Extract the [x, y] coordinate from the center of the cell holding the provided text.  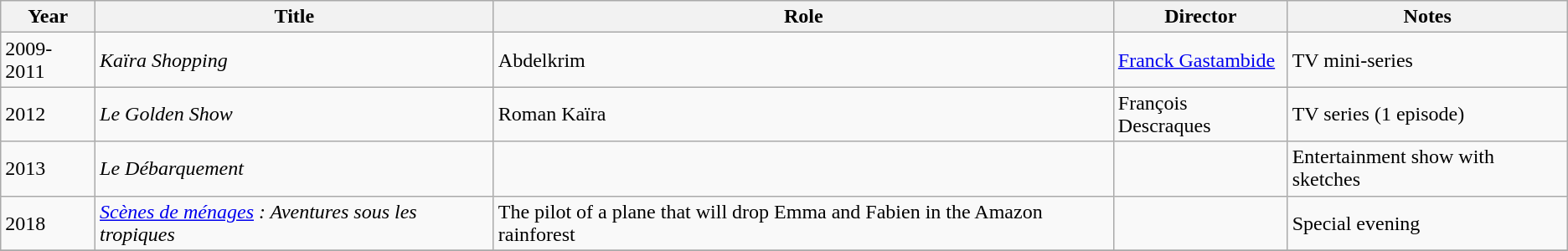
2009-2011 [49, 60]
François Descraques [1200, 114]
Le Golden Show [295, 114]
The pilot of a plane that will drop Emma and Fabien in the Amazon rainforest [803, 223]
Roman Kaïra [803, 114]
Scènes de ménages : Aventures sous les tropiques [295, 223]
2013 [49, 169]
2012 [49, 114]
Le Débarquement [295, 169]
Kaïra Shopping [295, 60]
Entertainment show with sketches [1427, 169]
Year [49, 17]
Abdelkrim [803, 60]
Director [1200, 17]
Notes [1427, 17]
Role [803, 17]
Title [295, 17]
TV mini-series [1427, 60]
Special evening [1427, 223]
TV series (1 episode) [1427, 114]
2018 [49, 223]
Franck Gastambide [1200, 60]
